Locate the cell with the specified text and output its (X, Y) center coordinate. 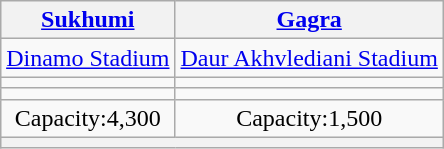
Gagra (309, 20)
Capacity:4,300 (88, 118)
Dinamo Stadium (88, 58)
Sukhumi (88, 20)
Capacity:1,500 (309, 118)
Daur Akhvlediani Stadium (309, 58)
